Output the (X, Y) coordinate of the center of the cell containing the given text.  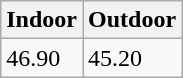
45.20 (132, 58)
Indoor (42, 20)
46.90 (42, 58)
Outdoor (132, 20)
